Capture the cell that displays the provided text and extract its (X, Y) central coordinate. 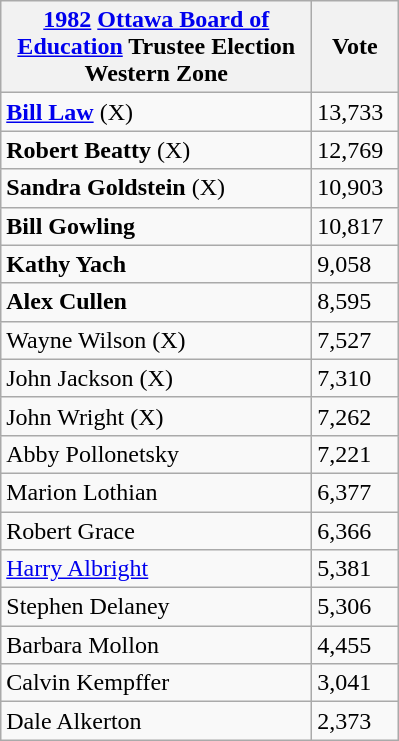
7,527 (355, 340)
Bill Law (X) (156, 112)
5,381 (355, 569)
4,455 (355, 645)
Bill Gowling (156, 226)
Dale Alkerton (156, 721)
7,221 (355, 454)
Kathy Yach (156, 264)
10,817 (355, 226)
7,310 (355, 378)
John Jackson (X) (156, 378)
9,058 (355, 264)
Robert Grace (156, 531)
3,041 (355, 683)
Sandra Goldstein (X) (156, 188)
6,366 (355, 531)
10,903 (355, 188)
Alex Cullen (156, 302)
Marion Lothian (156, 492)
6,377 (355, 492)
8,595 (355, 302)
13,733 (355, 112)
Vote (355, 47)
Harry Albright (156, 569)
John Wright (X) (156, 416)
7,262 (355, 416)
Robert Beatty (X) (156, 150)
Stephen Delaney (156, 607)
12,769 (355, 150)
2,373 (355, 721)
Barbara Mollon (156, 645)
Abby Pollonetsky (156, 454)
1982 Ottawa Board of Education Trustee Election Western Zone (156, 47)
5,306 (355, 607)
Calvin Kempffer (156, 683)
Wayne Wilson (X) (156, 340)
